Return [x, y] of the center of cell containing provided text 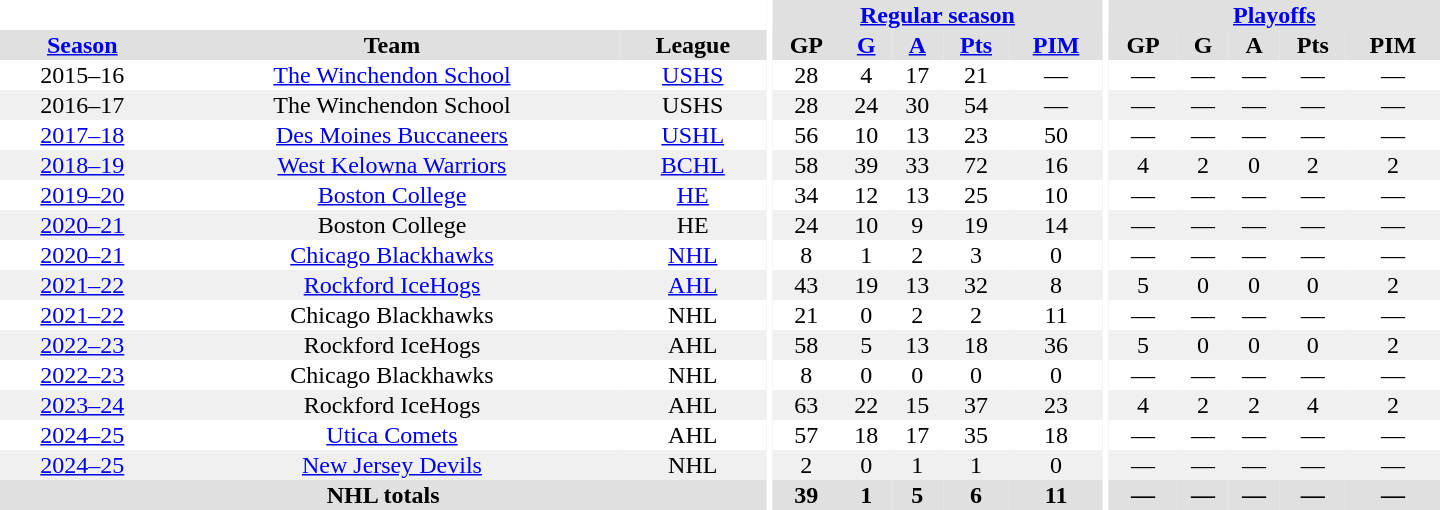
14 [1056, 225]
12 [866, 195]
30 [918, 105]
43 [806, 285]
Team [392, 45]
15 [918, 405]
BCHL [692, 165]
2019–20 [82, 195]
63 [806, 405]
USHL [692, 135]
West Kelowna Warriors [392, 165]
56 [806, 135]
Playoffs [1274, 15]
35 [976, 435]
37 [976, 405]
2023–24 [82, 405]
9 [918, 225]
2017–18 [82, 135]
25 [976, 195]
33 [918, 165]
2018–19 [82, 165]
22 [866, 405]
League [692, 45]
2016–17 [82, 105]
New Jersey Devils [392, 465]
2015–16 [82, 75]
3 [976, 255]
NHL totals [383, 495]
36 [1056, 345]
Season [82, 45]
57 [806, 435]
54 [976, 105]
Regular season [938, 15]
50 [1056, 135]
Des Moines Buccaneers [392, 135]
Utica Comets [392, 435]
34 [806, 195]
32 [976, 285]
6 [976, 495]
72 [976, 165]
16 [1056, 165]
